Search for the cell housing the specified text and yield its (X, Y) center coordinate. 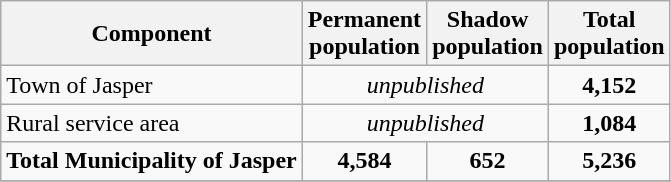
Rural service area (152, 123)
1,084 (609, 123)
652 (488, 161)
Permanentpopulation (364, 34)
Component (152, 34)
4,584 (364, 161)
Total Municipality of Jasper (152, 161)
5,236 (609, 161)
Totalpopulation (609, 34)
Shadowpopulation (488, 34)
Town of Jasper (152, 85)
4,152 (609, 85)
